Return the (X, Y) coordinate for the center point of the cell that contains the specified text.  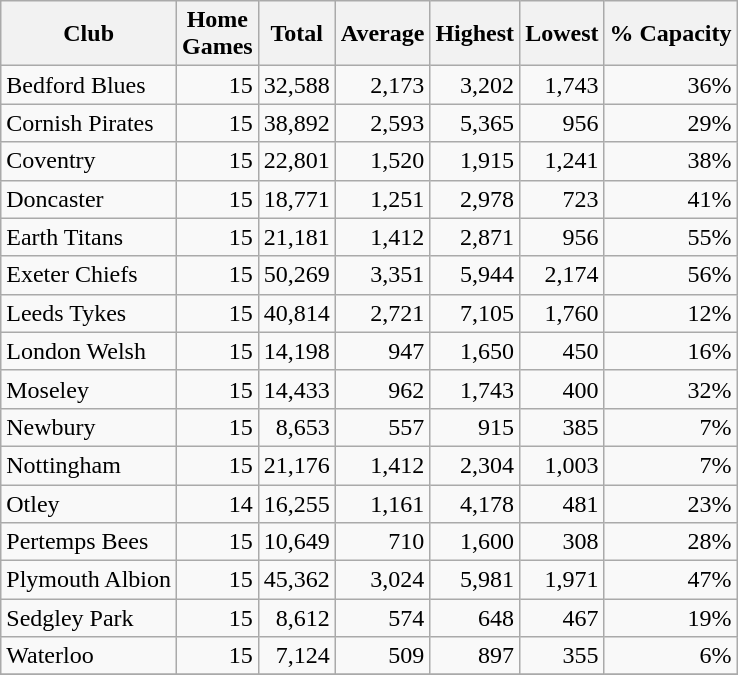
19% (670, 618)
HomeGames (218, 34)
Club (89, 34)
Plymouth Albion (89, 580)
45,362 (296, 580)
32% (670, 389)
28% (670, 542)
38% (670, 161)
648 (475, 618)
467 (562, 618)
385 (562, 427)
1,003 (562, 465)
3,351 (382, 275)
55% (670, 237)
915 (475, 427)
8,612 (296, 618)
574 (382, 618)
355 (562, 656)
10,649 (296, 542)
40,814 (296, 313)
16% (670, 351)
897 (475, 656)
38,892 (296, 123)
947 (382, 351)
Newbury (89, 427)
400 (562, 389)
41% (670, 199)
18,771 (296, 199)
1,161 (382, 503)
21,181 (296, 237)
Exeter Chiefs (89, 275)
4,178 (475, 503)
50,269 (296, 275)
2,721 (382, 313)
Cornish Pirates (89, 123)
308 (562, 542)
1,251 (382, 199)
723 (562, 199)
1,971 (562, 580)
Lowest (562, 34)
36% (670, 85)
Otley (89, 503)
2,304 (475, 465)
Total (296, 34)
5,944 (475, 275)
450 (562, 351)
Nottingham (89, 465)
481 (562, 503)
1,241 (562, 161)
2,174 (562, 275)
2,978 (475, 199)
1,520 (382, 161)
London Welsh (89, 351)
1,760 (562, 313)
8,653 (296, 427)
2,173 (382, 85)
Highest (475, 34)
23% (670, 503)
2,871 (475, 237)
509 (382, 656)
557 (382, 427)
Earth Titans (89, 237)
1,915 (475, 161)
Pertemps Bees (89, 542)
962 (382, 389)
56% (670, 275)
710 (382, 542)
Average (382, 34)
% Capacity (670, 34)
Doncaster (89, 199)
7,105 (475, 313)
Waterloo (89, 656)
22,801 (296, 161)
3,024 (382, 580)
5,365 (475, 123)
12% (670, 313)
3,202 (475, 85)
1,600 (475, 542)
1,650 (475, 351)
7,124 (296, 656)
2,593 (382, 123)
5,981 (475, 580)
Leeds Tykes (89, 313)
29% (670, 123)
Sedgley Park (89, 618)
47% (670, 580)
14 (218, 503)
Moseley (89, 389)
21,176 (296, 465)
16,255 (296, 503)
Bedford Blues (89, 85)
6% (670, 656)
14,433 (296, 389)
14,198 (296, 351)
32,588 (296, 85)
Coventry (89, 161)
